Capture the cell that displays the provided text and extract its (X, Y) central coordinate. 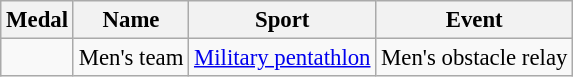
Event (474, 20)
Name (130, 20)
Military pentathlon (282, 58)
Men's team (130, 58)
Sport (282, 20)
Men's obstacle relay (474, 58)
Medal (38, 20)
